From the cell containing the given text, extract its center point as [x, y] coordinate. 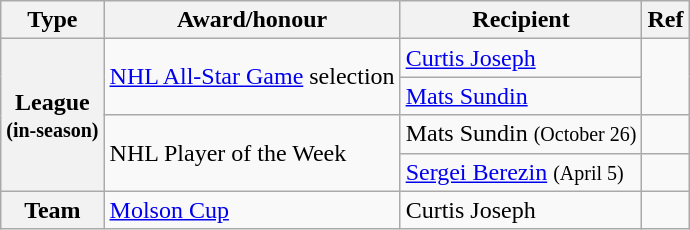
NHL All-Star Game selection [252, 77]
Mats Sundin [521, 96]
Mats Sundin (October 26) [521, 134]
Sergei Berezin (April 5) [521, 172]
NHL Player of the Week [252, 153]
Recipient [521, 20]
Type [52, 20]
Ref [666, 20]
Molson Cup [252, 210]
League(in-season) [52, 115]
Award/honour [252, 20]
Team [52, 210]
